Output the [x, y] coordinate of the center of the cell containing the given text.  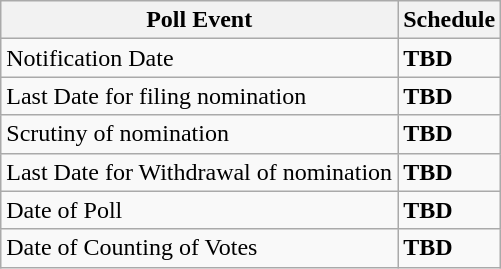
Scrutiny of nomination [200, 134]
Schedule [450, 20]
Date of Poll [200, 210]
Poll Event [200, 20]
Date of Counting of Votes [200, 248]
Last Date for Withdrawal of nomination [200, 172]
Last Date for filing nomination [200, 96]
Notification Date [200, 58]
